Return the [X, Y] coordinate for the center point of the cell that contains the specified text.  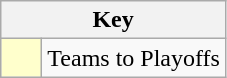
Teams to Playoffs [134, 58]
Key [114, 20]
